Detect which cell encompasses the target text, then output its (X, Y) center coordinate. 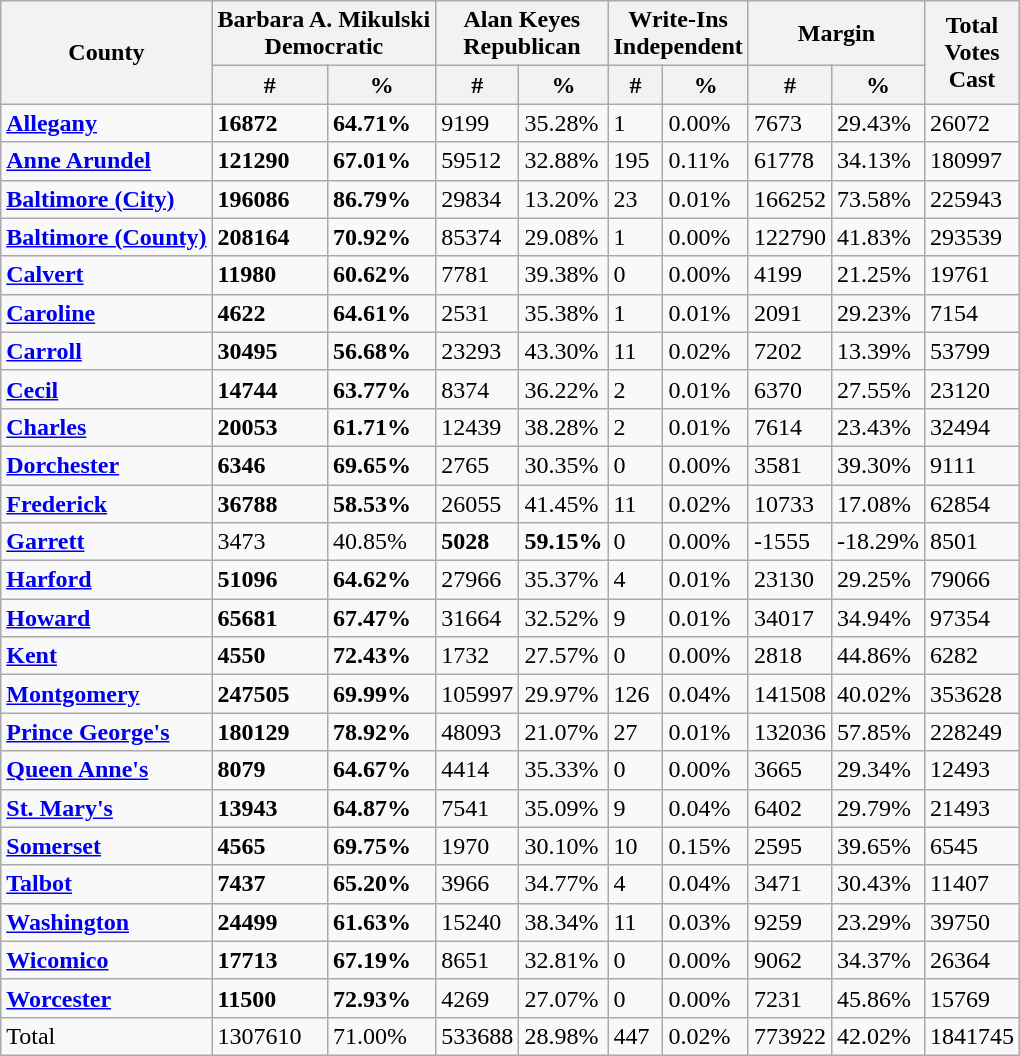
Garrett (106, 542)
4550 (270, 656)
39750 (972, 922)
105997 (478, 694)
34.77% (564, 884)
27.07% (564, 998)
7541 (478, 808)
38.34% (564, 922)
141508 (790, 694)
65681 (270, 618)
34.37% (878, 960)
35.28% (564, 123)
67.19% (382, 960)
Worcester (106, 998)
17713 (270, 960)
72.43% (382, 656)
7202 (790, 351)
21.25% (878, 275)
7781 (478, 275)
61.71% (382, 427)
29.97% (564, 694)
Queen Anne's (106, 770)
23130 (790, 580)
3473 (270, 542)
23293 (478, 351)
9111 (972, 465)
56.68% (382, 351)
41.83% (878, 237)
Wicomico (106, 960)
12439 (478, 427)
1732 (478, 656)
Baltimore (City) (106, 199)
Howard (106, 618)
59512 (478, 161)
13943 (270, 808)
2818 (790, 656)
64.67% (382, 770)
Anne Arundel (106, 161)
195 (636, 161)
21493 (972, 808)
Prince George's (106, 732)
10733 (790, 503)
62854 (972, 503)
67.01% (382, 161)
3665 (790, 770)
3471 (790, 884)
29834 (478, 199)
35.09% (564, 808)
44.86% (878, 656)
61778 (790, 161)
86.79% (382, 199)
15769 (972, 998)
79066 (972, 580)
64.62% (382, 580)
59.15% (564, 542)
21.07% (564, 732)
9259 (790, 922)
Dorchester (106, 465)
64.71% (382, 123)
13.20% (564, 199)
8079 (270, 770)
773922 (790, 1036)
11407 (972, 884)
1307610 (270, 1036)
11500 (270, 998)
353628 (972, 694)
15240 (478, 922)
23.43% (878, 427)
31664 (478, 618)
29.34% (878, 770)
30.10% (564, 846)
7673 (790, 123)
58.53% (382, 503)
Margin (836, 34)
6402 (790, 808)
67.47% (382, 618)
Write-InsIndependent (678, 34)
27 (636, 732)
Frederick (106, 503)
57.85% (878, 732)
7437 (270, 884)
63.77% (382, 389)
Washington (106, 922)
2765 (478, 465)
126 (636, 694)
Allegany (106, 123)
Baltimore (County) (106, 237)
65.20% (382, 884)
73.58% (878, 199)
Cecil (106, 389)
39.65% (878, 846)
35.37% (564, 580)
4622 (270, 313)
85374 (478, 237)
10 (636, 846)
97354 (972, 618)
247505 (270, 694)
St. Mary's (106, 808)
121290 (270, 161)
180129 (270, 732)
7614 (790, 427)
-18.29% (878, 542)
23120 (972, 389)
Talbot (106, 884)
29.08% (564, 237)
2091 (790, 313)
32.52% (564, 618)
64.87% (382, 808)
Montgomery (106, 694)
16872 (270, 123)
1970 (478, 846)
3581 (790, 465)
Charles (106, 427)
122790 (790, 237)
4414 (478, 770)
9199 (478, 123)
20053 (270, 427)
4269 (478, 998)
7231 (790, 998)
23.29% (878, 922)
14744 (270, 389)
35.33% (564, 770)
196086 (270, 199)
26364 (972, 960)
7154 (972, 313)
26072 (972, 123)
40.02% (878, 694)
Calvert (106, 275)
28.98% (564, 1036)
9062 (790, 960)
0.11% (706, 161)
2531 (478, 313)
27966 (478, 580)
30.35% (564, 465)
51096 (270, 580)
40.85% (382, 542)
6545 (972, 846)
32.88% (564, 161)
Barbara A. MikulskiDemocratic (324, 34)
45.86% (878, 998)
4199 (790, 275)
30.43% (878, 884)
2595 (790, 846)
Harford (106, 580)
35.38% (564, 313)
69.99% (382, 694)
293539 (972, 237)
180997 (972, 161)
Somerset (106, 846)
27.55% (878, 389)
61.63% (382, 922)
Carroll (106, 351)
Caroline (106, 313)
166252 (790, 199)
11980 (270, 275)
70.92% (382, 237)
43.30% (564, 351)
208164 (270, 237)
69.75% (382, 846)
6370 (790, 389)
71.00% (382, 1036)
12493 (972, 770)
-1555 (790, 542)
38.28% (564, 427)
132036 (790, 732)
County (106, 52)
39.30% (878, 465)
8651 (478, 960)
Total (106, 1036)
34017 (790, 618)
17.08% (878, 503)
34.94% (878, 618)
64.61% (382, 313)
225943 (972, 199)
4565 (270, 846)
36.22% (564, 389)
48093 (478, 732)
36788 (270, 503)
53799 (972, 351)
29.43% (878, 123)
Alan KeyesRepublican (522, 34)
6282 (972, 656)
19761 (972, 275)
5028 (478, 542)
3966 (478, 884)
29.79% (878, 808)
Kent (106, 656)
32494 (972, 427)
34.13% (878, 161)
60.62% (382, 275)
447 (636, 1036)
0.03% (706, 922)
69.65% (382, 465)
32.81% (564, 960)
1841745 (972, 1036)
8374 (478, 389)
23 (636, 199)
42.02% (878, 1036)
30495 (270, 351)
78.92% (382, 732)
41.45% (564, 503)
13.39% (878, 351)
72.93% (382, 998)
29.25% (878, 580)
39.38% (564, 275)
24499 (270, 922)
0.15% (706, 846)
29.23% (878, 313)
8501 (972, 542)
6346 (270, 465)
26055 (478, 503)
TotalVotesCast (972, 52)
228249 (972, 732)
533688 (478, 1036)
27.57% (564, 656)
